Return (x, y) of the center of cell containing provided text 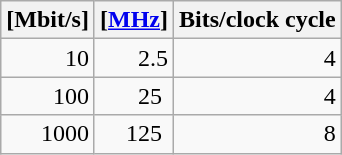
8 (258, 134)
Bits/clock cycle (258, 20)
[Mbit/s] (48, 20)
10 (48, 58)
1000 (48, 134)
25 (134, 96)
125 (134, 134)
[MHz] (134, 20)
100 (48, 96)
2.5 (134, 58)
